Determine the (x, y) coordinate at the center of the cell enclosing the given text.  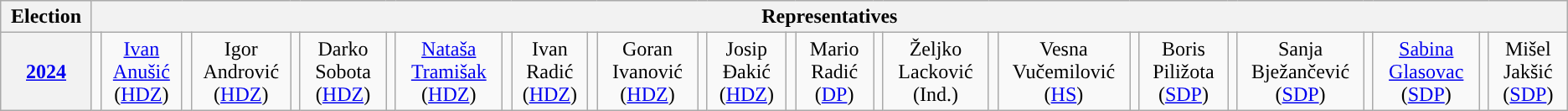
Mario Radić(DP) (834, 71)
Sanja Bježančević(SDP) (1300, 71)
Goran Ivanović(HDZ) (647, 71)
Mišel Jakšić(SDP) (1528, 71)
Election (47, 17)
Representatives (829, 17)
Darko Sobota(HDZ) (343, 71)
Ivan Radić(HDZ) (549, 71)
Vesna Vučemilović(HS) (1064, 71)
Željko Lacković(Ind.) (936, 71)
Igor Andrović(HDZ) (241, 71)
Sabina Glasovac(SDP) (1426, 71)
Josip Đakić(HDZ) (746, 71)
2024 (47, 71)
Ivan Anušić(HDZ) (141, 71)
Boris Piližota(SDP) (1184, 71)
Nataša Tramišak(HDZ) (449, 71)
